For the text-containing cell, return its midpoint in [x, y] coordinate format. 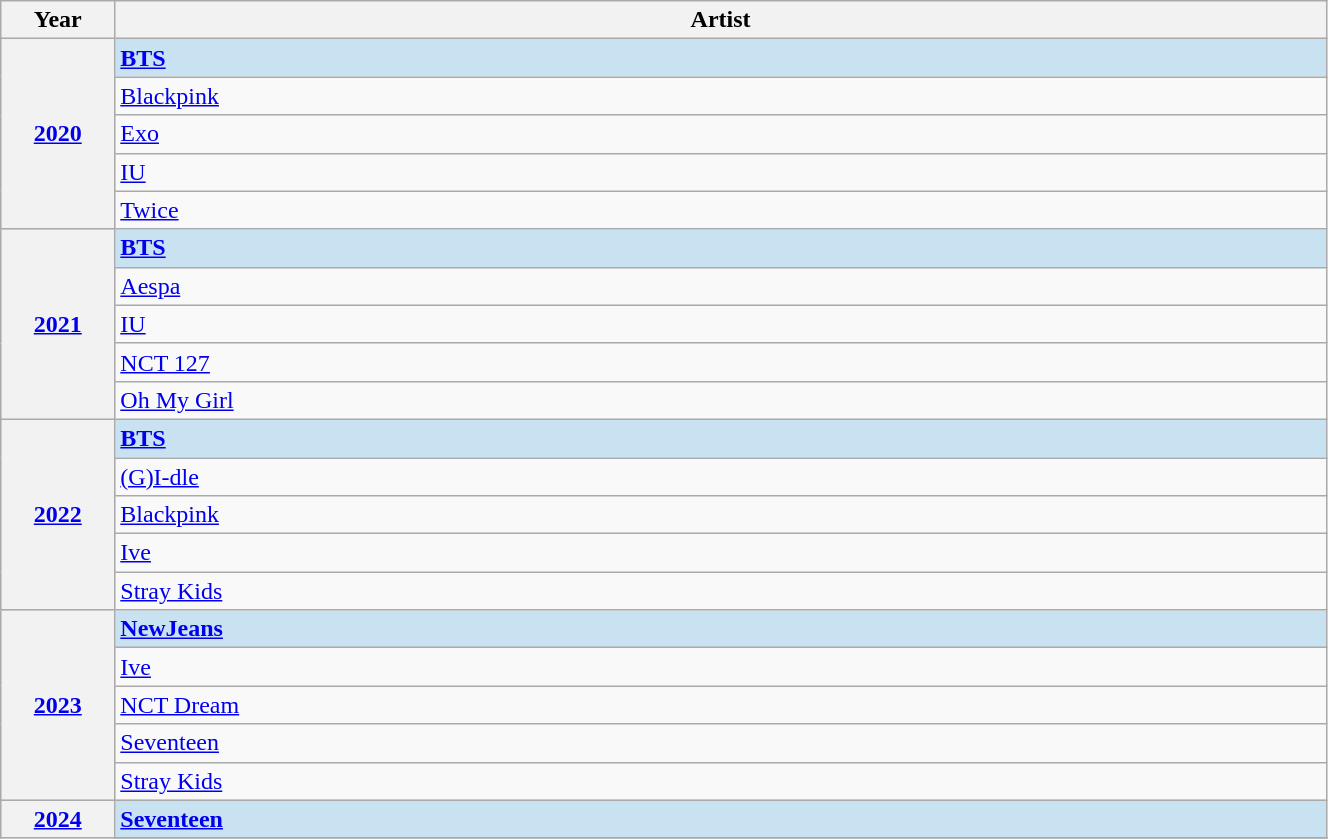
2020 [58, 134]
NewJeans [721, 629]
Artist [721, 20]
Twice [721, 210]
Oh My Girl [721, 400]
Aespa [721, 286]
NCT 127 [721, 362]
2023 [58, 705]
2024 [58, 819]
Year [58, 20]
2021 [58, 324]
2022 [58, 514]
(G)I-dle [721, 477]
Exo [721, 134]
NCT Dream [721, 705]
